Pinpoint the cell where the given text exists, returning its [x, y] midpoint coordinate. 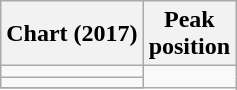
Chart (2017) [72, 34]
Peakposition [189, 34]
